Capture the cell that displays the provided text and extract its [X, Y] central coordinate. 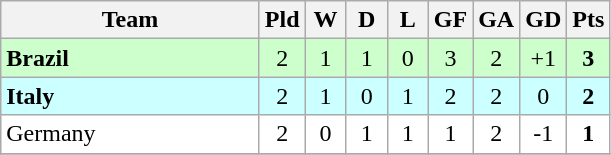
GA [496, 20]
Italy [130, 96]
GF [450, 20]
Pts [588, 20]
Pld [282, 20]
-1 [544, 134]
GD [544, 20]
Germany [130, 134]
Team [130, 20]
W [326, 20]
Brazil [130, 58]
D [366, 20]
L [408, 20]
+1 [544, 58]
